Find where the given text appears and provide that cell's center as [x, y] coordinate. 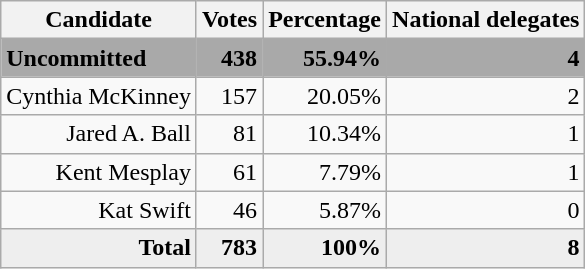
0 [486, 210]
55.94% [325, 58]
5.87% [325, 210]
8 [486, 248]
61 [229, 172]
46 [229, 210]
Cynthia McKinney [99, 96]
Votes [229, 20]
Kat Swift [99, 210]
Total [99, 248]
Candidate [99, 20]
2 [486, 96]
438 [229, 58]
4 [486, 58]
Kent Mesplay [99, 172]
Uncommitted [99, 58]
20.05% [325, 96]
157 [229, 96]
Percentage [325, 20]
10.34% [325, 134]
100% [325, 248]
7.79% [325, 172]
Jared A. Ball [99, 134]
National delegates [486, 20]
783 [229, 248]
81 [229, 134]
